Identify which cell holds the provided text, then report its (X, Y) central coordinate. 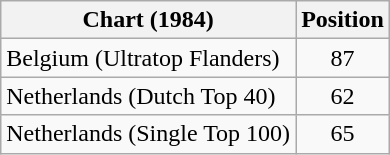
62 (343, 96)
Belgium (Ultratop Flanders) (148, 58)
65 (343, 134)
Netherlands (Dutch Top 40) (148, 96)
87 (343, 58)
Chart (1984) (148, 20)
Position (343, 20)
Netherlands (Single Top 100) (148, 134)
